Determine the [X, Y] coordinate at the center of the cell enclosing the given text.  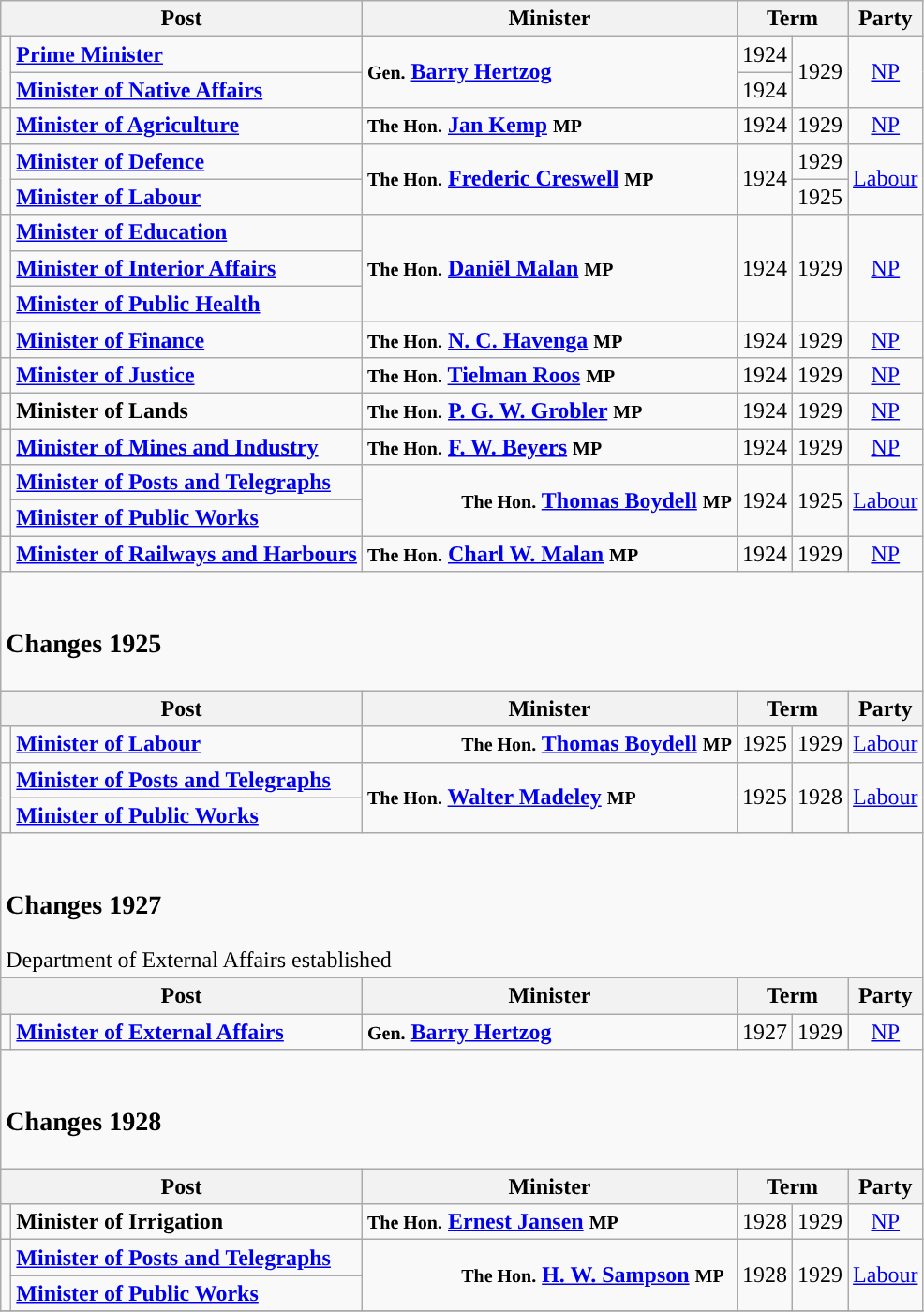
Minister of Defence [187, 161]
Minister of Railways and Harbours [187, 554]
The Hon. N. C. Havenga MP [549, 339]
The Hon. Daniël Malan MP [549, 268]
The Hon. F. W. Beyers MP [549, 447]
Minister of Agriculture [187, 126]
The Hon. Charl W. Malan MP [549, 554]
The Hon. Tielman Roos MP [549, 375]
The Hon. Ernest Jansen MP [549, 1222]
Minister of Education [187, 232]
Changes 1927Department of External Affairs established [462, 905]
Minister of Public Health [187, 304]
Changes 1928 [462, 1110]
Minister of External Affairs [187, 1032]
Minister of Lands [187, 410]
Minister of Finance [187, 339]
The Hon. Walter Madeley MP [549, 798]
Minister of Interior Affairs [187, 268]
The Hon. Jan Kemp MP [549, 126]
Prime Minister [187, 54]
The Hon. Frederic Creswell MP [549, 179]
1927 [765, 1032]
The Hon. H. W. Sampson MP [549, 1275]
The Hon. P. G. W. Grobler MP [549, 410]
Minister of Irrigation [187, 1222]
Minister of Native Affairs [187, 90]
Changes 1925 [462, 632]
Minister of Mines and Industry [187, 447]
Minister of Justice [187, 375]
